Return [x, y] of the center of cell containing provided text 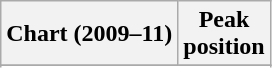
Chart (2009–11) [90, 34]
Peakposition [224, 34]
